Locate the cell with the specified text and output its [x, y] center coordinate. 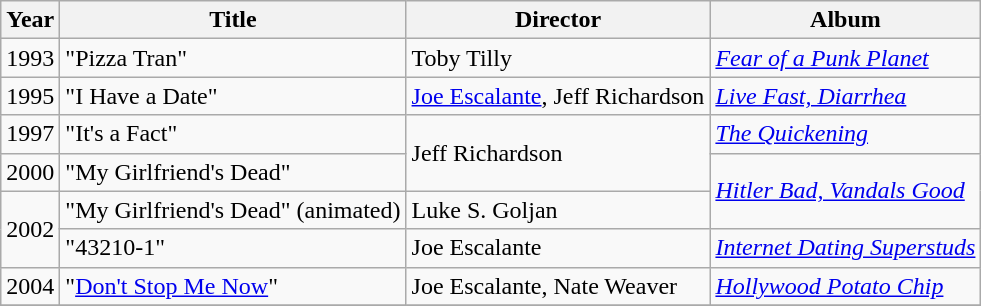
The Quickening [846, 134]
"It's a Fact" [233, 134]
Toby Tilly [558, 58]
"43210-1" [233, 248]
"Pizza Tran" [233, 58]
2004 [30, 286]
Album [846, 20]
"My Girlfriend's Dead" [233, 172]
"My Girlfriend's Dead" (animated) [233, 210]
1995 [30, 96]
Jeff Richardson [558, 153]
1997 [30, 134]
Live Fast, Diarrhea [846, 96]
Internet Dating Superstuds [846, 248]
Hitler Bad, Vandals Good [846, 191]
Luke S. Goljan [558, 210]
Fear of a Punk Planet [846, 58]
Director [558, 20]
"I Have a Date" [233, 96]
2000 [30, 172]
Joe Escalante, Jeff Richardson [558, 96]
Hollywood Potato Chip [846, 286]
Title [233, 20]
Joe Escalante, Nate Weaver [558, 286]
"Don't Stop Me Now" [233, 286]
1993 [30, 58]
Year [30, 20]
Joe Escalante [558, 248]
2002 [30, 229]
